Return [X, Y] of the center of cell containing provided text 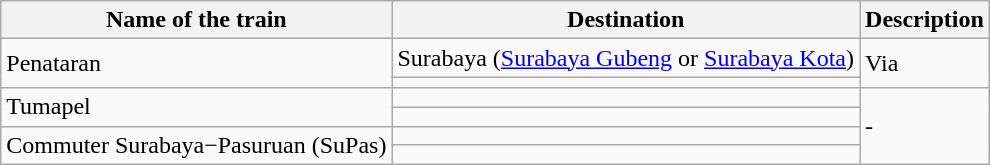
Via [925, 64]
Destination [626, 20]
Penataran [196, 64]
Tumapel [196, 107]
Commuter Surabaya−Pasuruan (SuPas) [196, 145]
Description [925, 20]
Name of the train [196, 20]
- [925, 126]
Surabaya (Surabaya Gubeng or Surabaya Kota) [626, 58]
